Pinpoint the cell where the given text exists, returning its [X, Y] midpoint coordinate. 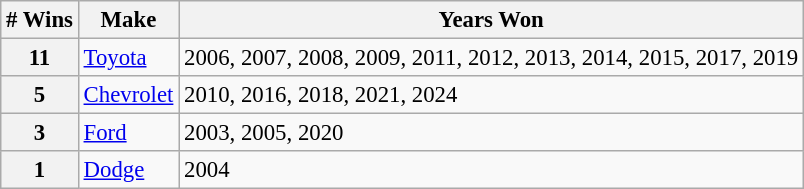
2003, 2005, 2020 [492, 133]
3 [40, 133]
11 [40, 58]
5 [40, 95]
Years Won [492, 20]
Make [128, 20]
Ford [128, 133]
Chevrolet [128, 95]
Toyota [128, 58]
2010, 2016, 2018, 2021, 2024 [492, 95]
Dodge [128, 170]
# Wins [40, 20]
2004 [492, 170]
1 [40, 170]
2006, 2007, 2008, 2009, 2011, 2012, 2013, 2014, 2015, 2017, 2019 [492, 58]
